Locate the cell with the specified text and output its (X, Y) center coordinate. 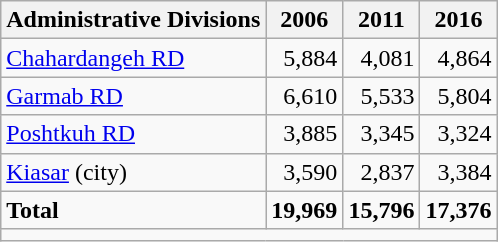
5,884 (304, 58)
5,533 (382, 96)
3,885 (304, 134)
3,345 (382, 134)
4,864 (458, 58)
2011 (382, 20)
Kiasar (city) (134, 172)
3,384 (458, 172)
Chahardangeh RD (134, 58)
2016 (458, 20)
5,804 (458, 96)
3,590 (304, 172)
15,796 (382, 210)
Administrative Divisions (134, 20)
Total (134, 210)
Poshtkuh RD (134, 134)
2006 (304, 20)
4,081 (382, 58)
17,376 (458, 210)
2,837 (382, 172)
3,324 (458, 134)
Garmab RD (134, 96)
19,969 (304, 210)
6,610 (304, 96)
